For the text-containing cell, return its midpoint in (X, Y) coordinate format. 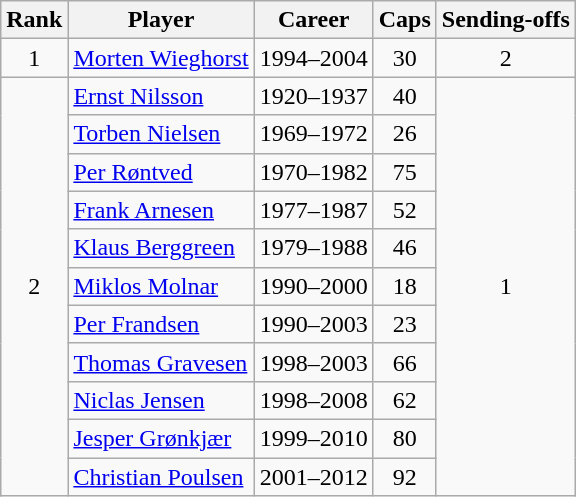
Torben Nielsen (161, 134)
62 (404, 400)
46 (404, 248)
Klaus Berggreen (161, 248)
Rank (34, 20)
18 (404, 286)
1999–2010 (314, 438)
2001–2012 (314, 477)
Ernst Nilsson (161, 96)
Per Røntved (161, 172)
Thomas Gravesen (161, 362)
23 (404, 324)
1994–2004 (314, 58)
40 (404, 96)
Career (314, 20)
Christian Poulsen (161, 477)
1920–1937 (314, 96)
30 (404, 58)
Frank Arnesen (161, 210)
Per Frandsen (161, 324)
52 (404, 210)
66 (404, 362)
1979–1988 (314, 248)
1998–2003 (314, 362)
Caps (404, 20)
Sending-offs (506, 20)
Morten Wieghorst (161, 58)
1990–2000 (314, 286)
75 (404, 172)
1970–1982 (314, 172)
92 (404, 477)
1977–1987 (314, 210)
Player (161, 20)
Miklos Molnar (161, 286)
1990–2003 (314, 324)
Niclas Jensen (161, 400)
Jesper Grønkjær (161, 438)
1998–2008 (314, 400)
26 (404, 134)
80 (404, 438)
1969–1972 (314, 134)
